Return the (X, Y) coordinate for the center point of the cell that contains the specified text.  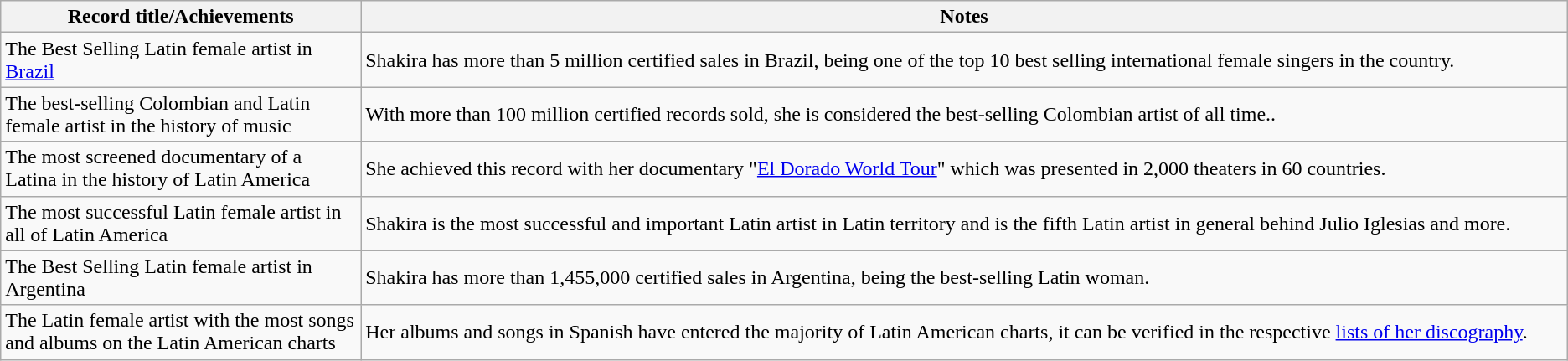
Record title/Achievements (181, 17)
Shakira has more than 1,455,000 certified sales in Argentina, being the best-selling Latin woman. (965, 278)
The most screened documentary of a Latina in the history of Latin America (181, 169)
Her albums and songs in Spanish have entered the majority of Latin American charts, it can be verified in the respective lists of her discography. (965, 332)
Shakira is the most successful and important Latin artist in Latin territory and is the fifth Latin artist in general behind Julio Iglesias and more. (965, 223)
The Latin female artist with the most songs and albums on the Latin American charts (181, 332)
With more than 100 million certified records sold, she is considered the best-selling Colombian artist of all time.. (965, 114)
Shakira has more than 5 million certified sales in Brazil, being one of the top 10 best selling international female singers in the country. (965, 60)
The Best Selling Latin female artist in Argentina (181, 278)
Notes (965, 17)
The best-selling Colombian and Latin female artist in the history of music (181, 114)
She achieved this record with her documentary "El Dorado World Tour" which was presented in 2,000 theaters in 60 countries. (965, 169)
The most successful Latin female artist in all of Latin America (181, 223)
The Best Selling Latin female artist in Brazil (181, 60)
